Scan for the cell matching the given text and deliver its (x, y) coordinate at center. 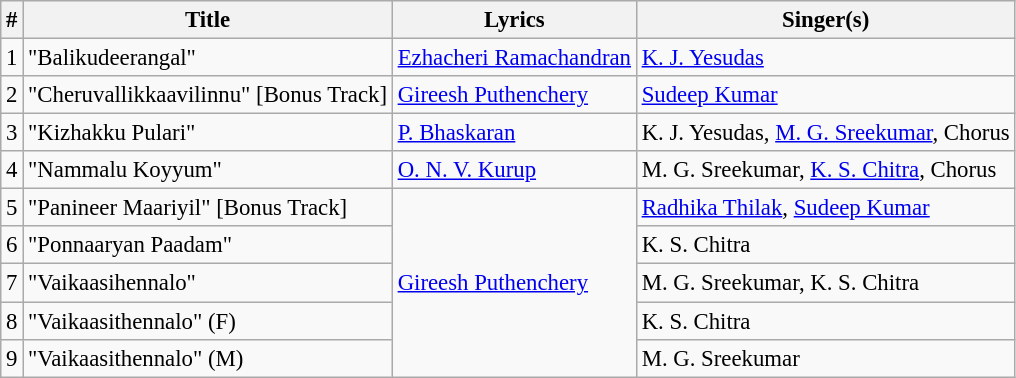
"Vaikaasithennalo" (M) (208, 358)
"Kizhakku Pulari" (208, 133)
5 (12, 208)
"Vaikaasihennalo" (208, 283)
1 (12, 58)
3 (12, 133)
Singer(s) (826, 20)
9 (12, 358)
6 (12, 245)
"Vaikaasithennalo" (F) (208, 321)
"Ponnaaryan Paadam" (208, 245)
Sudeep Kumar (826, 95)
"Balikudeerangal" (208, 58)
K. J. Yesudas, M. G. Sreekumar, Chorus (826, 133)
4 (12, 170)
K. J. Yesudas (826, 58)
# (12, 20)
Ezhacheri Ramachandran (514, 58)
M. G. Sreekumar, K. S. Chitra (826, 283)
Radhika Thilak, Sudeep Kumar (826, 208)
Title (208, 20)
M. G. Sreekumar, K. S. Chitra, Chorus (826, 170)
P. Bhaskaran (514, 133)
M. G. Sreekumar (826, 358)
2 (12, 95)
O. N. V. Kurup (514, 170)
Lyrics (514, 20)
"Nammalu Koyyum" (208, 170)
8 (12, 321)
"Cheruvallikkaavilinnu" [Bonus Track] (208, 95)
7 (12, 283)
"Panineer Maariyil" [Bonus Track] (208, 208)
